Locate the cell with the specified text and output its [x, y] center coordinate. 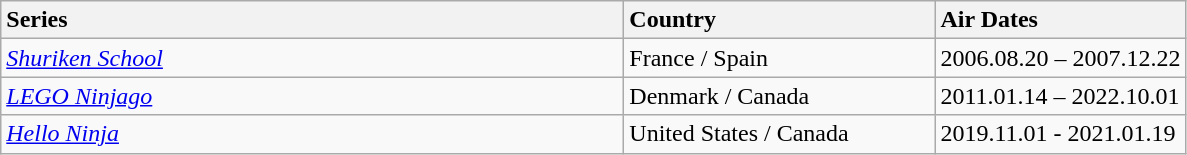
Hello Ninja [312, 134]
LEGO Ninjago [312, 96]
Shuriken School [312, 58]
France / Spain [780, 58]
Denmark / Canada [780, 96]
Country [780, 20]
2011.01.14 – 2022.10.01 [1060, 96]
Air Dates [1060, 20]
2019.11.01 - 2021.01.19 [1060, 134]
Series [312, 20]
United States / Canada [780, 134]
2006.08.20 – 2007.12.22 [1060, 58]
